Provide the [x, y] coordinate of the cell's center where the given text is located.  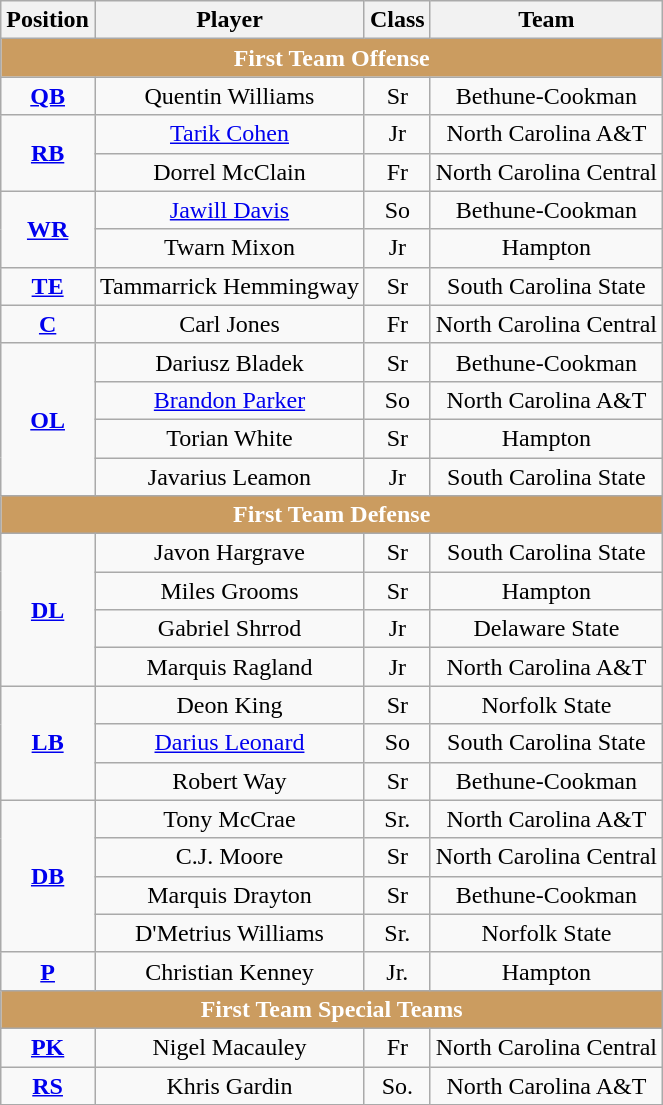
Tony McCrae [229, 819]
Quentin Williams [229, 96]
Position [48, 20]
PK [48, 1047]
Delaware State [546, 629]
Dorrel McClain [229, 172]
Robert Way [229, 781]
Javarius Leamon [229, 477]
Marquis Ragland [229, 667]
Jawill Davis [229, 210]
Gabriel Shrrod [229, 629]
Khris Gardin [229, 1085]
Carl Jones [229, 324]
First Team Special Teams [332, 1009]
Deon King [229, 705]
Tarik Cohen [229, 134]
C.J. Moore [229, 857]
Darius Leonard [229, 743]
D'Metrius Williams [229, 933]
Team [546, 20]
P [48, 971]
So. [397, 1085]
Twarn Mixon [229, 248]
WR [48, 229]
DB [48, 876]
RS [48, 1085]
First Team Defense [332, 515]
DL [48, 610]
QB [48, 96]
Javon Hargrave [229, 553]
Christian Kenney [229, 971]
LB [48, 743]
Tammarrick Hemmingway [229, 286]
Torian White [229, 438]
C [48, 324]
First Team Offense [332, 58]
RB [48, 153]
Player [229, 20]
Marquis Drayton [229, 895]
TE [48, 286]
OL [48, 419]
Jr. [397, 971]
Dariusz Bladek [229, 362]
Brandon Parker [229, 400]
Class [397, 20]
Nigel Macauley [229, 1047]
Miles Grooms [229, 591]
